Locate the cell with the specified text and output its [X, Y] center coordinate. 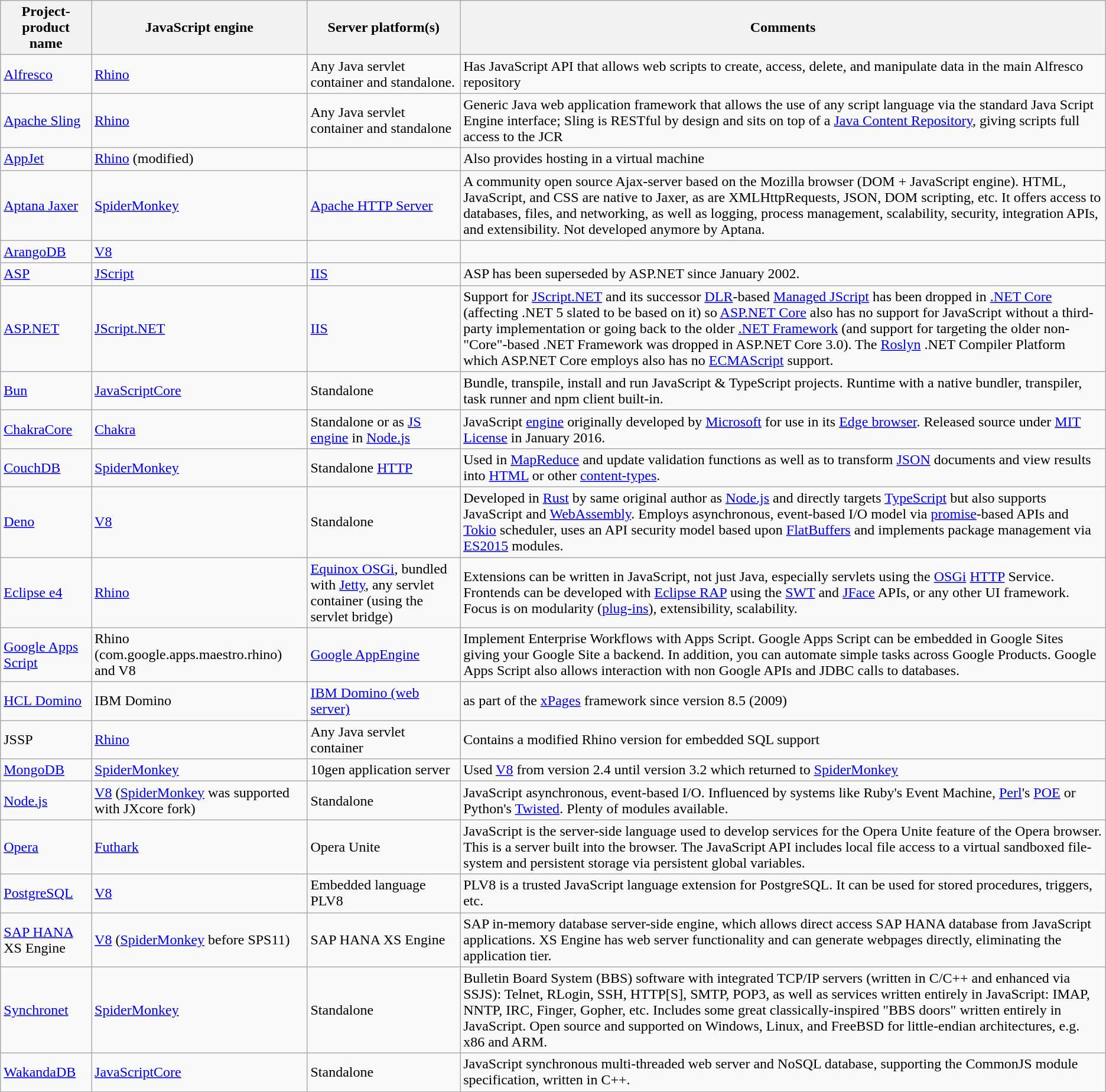
Used in MapReduce and update validation functions as well as to transform JSON documents and view results into HTML or other content-types. [783, 468]
PostgreSQL [46, 893]
Equinox OSGi, bundled with Jetty, any servlet container (using the servlet bridge) [384, 593]
AppJet [46, 159]
Embedded language PLV8 [384, 893]
ChakraCore [46, 429]
Google AppEngine [384, 655]
Contains a modified Rhino version for embedded SQL support [783, 739]
Node.js [46, 801]
WakandaDB [46, 1073]
Opera Unite [384, 847]
Rhino (modified) [200, 159]
Project-product name [46, 28]
ASP.NET [46, 328]
Also provides hosting in a virtual machine [783, 159]
as part of the xPages framework since version 8.5 (2009) [783, 702]
JavaScript engine [200, 28]
Standalone or as JS engine in Node.js [384, 429]
Deno [46, 522]
Has JavaScript API that allows web scripts to create, access, delete, and manipulate data in the main Alfresco repository [783, 74]
Alfresco [46, 74]
Eclipse e4 [46, 593]
Server platform(s) [384, 28]
ArangoDB [46, 252]
JavaScript synchronous multi-threaded web server and NoSQL database, supporting the CommonJS module specification, written in C++. [783, 1073]
JScript [200, 274]
Standalone HTTP [384, 468]
HCL Domino [46, 702]
ASP [46, 274]
Aptana Jaxer [46, 206]
Opera [46, 847]
Futhark [200, 847]
IBM Domino [200, 702]
Chakra [200, 429]
JScript.NET [200, 328]
CouchDB [46, 468]
V8 (SpiderMonkey before SPS11) [200, 940]
Google Apps Script [46, 655]
Rhino (com.google.apps.maestro.rhino) and V8 [200, 655]
Bundle, transpile, install and run JavaScript & TypeScript projects. Runtime with a native bundler, transpiler, task runner and npm client built-in. [783, 391]
Bun [46, 391]
Apache Sling [46, 120]
Any Java servlet container and standalone [384, 120]
Comments [783, 28]
IBM Domino (web server) [384, 702]
ASP has been superseded by ASP.NET since January 2002. [783, 274]
PLV8 is a trusted JavaScript language extension for PostgreSQL. It can be used for stored procedures, triggers, etc. [783, 893]
10gen application server [384, 770]
JSSP [46, 739]
Used V8 from version 2.4 until version 3.2 which returned to SpiderMonkey [783, 770]
Apache HTTP Server [384, 206]
JavaScript engine originally developed by Microsoft for use in its Edge browser. Released source under MIT License in January 2016. [783, 429]
V8 (SpiderMonkey was supported with JXcore fork) [200, 801]
Any Java servlet container [384, 739]
Synchronet [46, 1010]
MongoDB [46, 770]
Any Java servlet container and standalone. [384, 74]
